Scan for the cell matching the given text and deliver its (X, Y) coordinate at center. 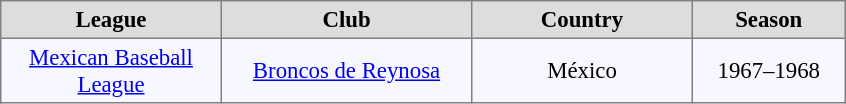
Broncos de Reynosa (346, 70)
1967–1968 (768, 70)
México (582, 70)
Mexican Baseball League (111, 70)
Club (346, 20)
Season (768, 20)
League (111, 20)
Country (582, 20)
